Return the [x, y] coordinate for the center point of the cell that contains the specified text.  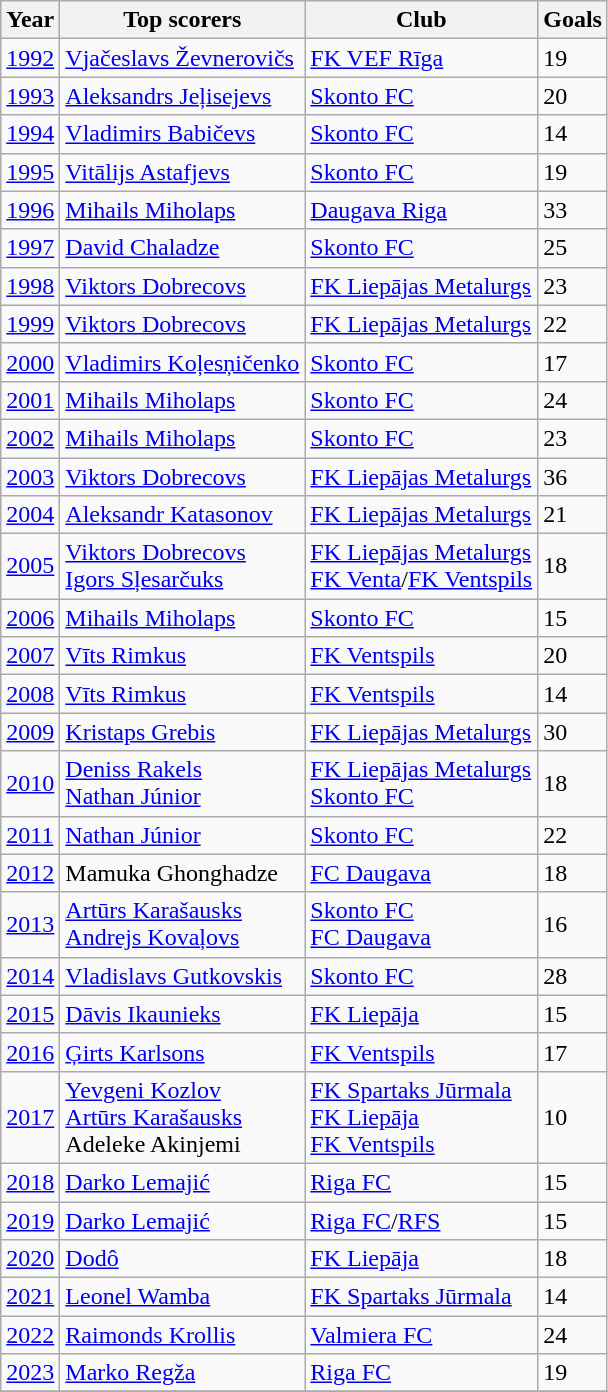
Valmiera FC [422, 1335]
2022 [30, 1335]
Skonto FCFC Daugava [422, 924]
28 [573, 976]
2007 [30, 656]
Artūrs Karašausks Andrejs Kovaļovs [182, 924]
Club [422, 20]
FK Liepājas MetalurgsFK Venta/FK Ventspils [422, 566]
Dāvis Ikaunieks [182, 1014]
1994 [30, 134]
2003 [30, 477]
2019 [30, 1221]
FK Spartaks Jūrmala [422, 1297]
10 [573, 1117]
Marko Regža [182, 1373]
33 [573, 210]
2006 [30, 618]
Raimonds Krollis [182, 1335]
Vladimirs Babičevs [182, 134]
2020 [30, 1259]
1992 [30, 58]
1997 [30, 248]
Riga FC/RFS [422, 1221]
2000 [30, 362]
2012 [30, 873]
2002 [30, 438]
2005 [30, 566]
1995 [30, 172]
2011 [30, 835]
Vladislavs Gutkovskis [182, 976]
Vjačeslavs Ževnerovičs [182, 58]
Kristaps Grebis [182, 732]
Aleksandrs Jeļisejevs [182, 96]
Nathan Júnior [182, 835]
1998 [30, 286]
Leonel Wamba [182, 1297]
2010 [30, 784]
Top scorers [182, 20]
2004 [30, 515]
Mamuka Ghonghadze [182, 873]
Yevgeni Kozlov Artūrs Karašausks Adeleke Akinjemi [182, 1117]
Aleksandr Katasonov [182, 515]
2009 [30, 732]
30 [573, 732]
Year [30, 20]
1996 [30, 210]
2017 [30, 1117]
2014 [30, 976]
Deniss Rakels Nathan Júnior [182, 784]
2001 [30, 400]
FK VEF Rīga [422, 58]
Goals [573, 20]
25 [573, 248]
1999 [30, 324]
1993 [30, 96]
21 [573, 515]
Viktors Dobrecovs Igors Sļesarčuks [182, 566]
16 [573, 924]
FC Daugava [422, 873]
2015 [30, 1014]
David Chaladze [182, 248]
Daugava Riga [422, 210]
2008 [30, 694]
Vitālijs Astafjevs [182, 172]
2013 [30, 924]
2023 [30, 1373]
Ģirts Karlsons [182, 1052]
2016 [30, 1052]
FK Spartaks JūrmalaFK LiepājaFK Ventspils [422, 1117]
2021 [30, 1297]
Dodô [182, 1259]
FK Liepājas MetalurgsSkonto FC [422, 784]
36 [573, 477]
2018 [30, 1182]
Vladimirs Koļesņičenko [182, 362]
